Pinpoint the cell where the given text exists, returning its (x, y) midpoint coordinate. 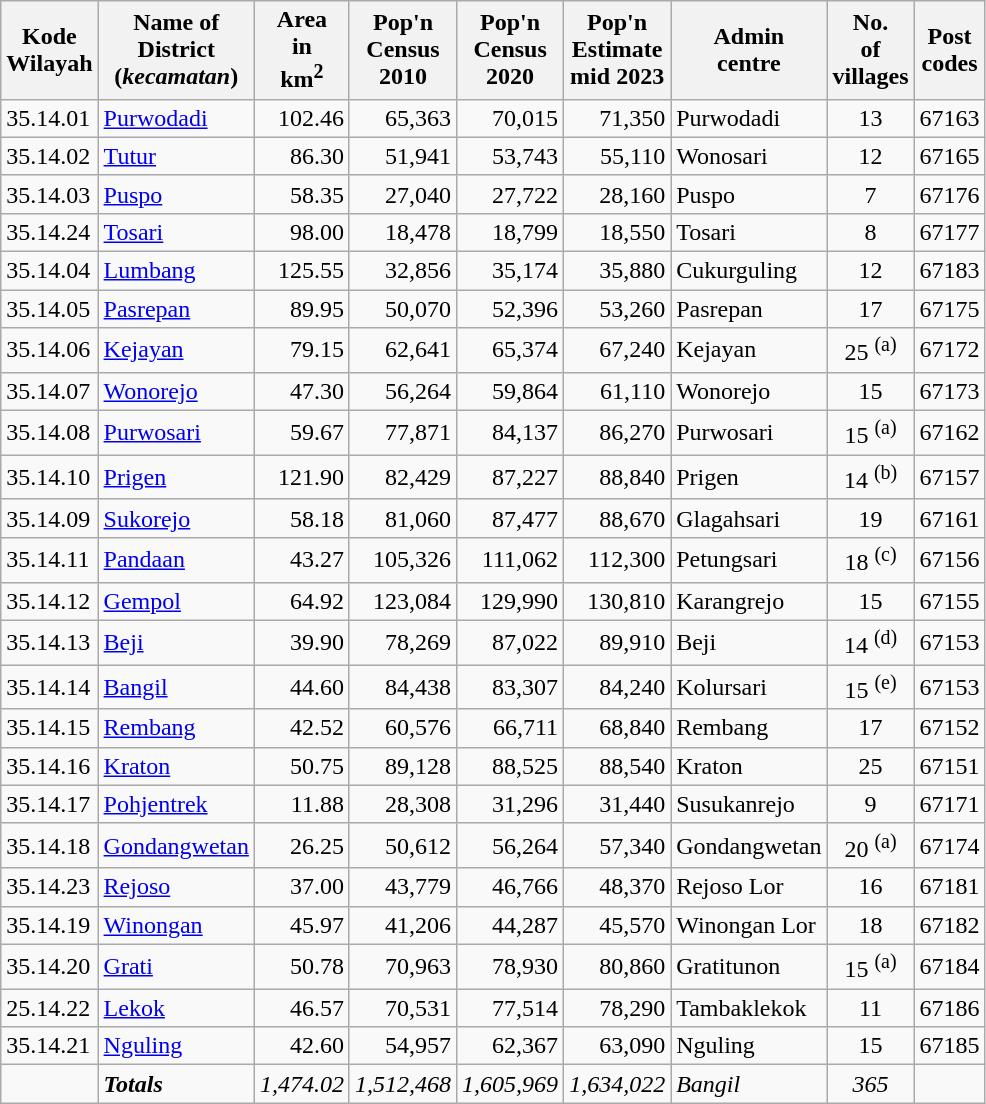
15 (e) (870, 688)
87,227 (510, 478)
1,512,468 (402, 1084)
67162 (950, 432)
11 (870, 1008)
Pop'nCensus2020 (510, 50)
28,160 (618, 194)
105,326 (402, 560)
130,810 (618, 601)
35.14.05 (50, 309)
67173 (950, 391)
35.14.24 (50, 232)
35.14.16 (50, 766)
1,474.02 (302, 1084)
67182 (950, 925)
35.14.12 (50, 601)
88,525 (510, 766)
88,670 (618, 518)
35.14.01 (50, 118)
42.52 (302, 728)
112,300 (618, 560)
28,308 (402, 804)
Cukurguling (749, 271)
62,641 (402, 350)
129,990 (510, 601)
68,840 (618, 728)
57,340 (618, 846)
35,880 (618, 271)
Kode Wilayah (50, 50)
60,576 (402, 728)
18 (c) (870, 560)
67151 (950, 766)
35.14.19 (50, 925)
67186 (950, 1008)
35.14.17 (50, 804)
35.14.03 (50, 194)
98.00 (302, 232)
Grati (176, 966)
7 (870, 194)
18,799 (510, 232)
67172 (950, 350)
11.88 (302, 804)
67185 (950, 1046)
81,060 (402, 518)
67161 (950, 518)
39.90 (302, 642)
18,550 (618, 232)
111,062 (510, 560)
67171 (950, 804)
45.97 (302, 925)
89,910 (618, 642)
53,743 (510, 156)
65,374 (510, 350)
66,711 (510, 728)
67175 (950, 309)
78,290 (618, 1008)
63,090 (618, 1046)
59,864 (510, 391)
50.78 (302, 966)
89.95 (302, 309)
25 (870, 766)
26.25 (302, 846)
Name ofDistrict(kecamatan) (176, 50)
50,612 (402, 846)
Admincentre (749, 50)
Postcodes (950, 50)
84,137 (510, 432)
121.90 (302, 478)
67183 (950, 271)
89,128 (402, 766)
50,070 (402, 309)
55,110 (618, 156)
18 (870, 925)
67165 (950, 156)
14 (b) (870, 478)
35.14.13 (50, 642)
61,110 (618, 391)
Pandaan (176, 560)
35.14.20 (50, 966)
78,930 (510, 966)
35.14.18 (50, 846)
13 (870, 118)
83,307 (510, 688)
14 (d) (870, 642)
Winongan (176, 925)
35.14.08 (50, 432)
65,363 (402, 118)
80,860 (618, 966)
42.60 (302, 1046)
67184 (950, 966)
43,779 (402, 887)
35,174 (510, 271)
18,478 (402, 232)
Susukanrejo (749, 804)
27,040 (402, 194)
125.55 (302, 271)
35.14.11 (50, 560)
35.14.06 (50, 350)
Lekok (176, 1008)
84,240 (618, 688)
Rejoso Lor (749, 887)
37.00 (302, 887)
82,429 (402, 478)
87,022 (510, 642)
70,015 (510, 118)
78,269 (402, 642)
No.ofvillages (870, 50)
84,438 (402, 688)
Karangrejo (749, 601)
1,634,022 (618, 1084)
77,871 (402, 432)
43.27 (302, 560)
16 (870, 887)
67152 (950, 728)
123,084 (402, 601)
Tambaklekok (749, 1008)
Sukorejo (176, 518)
35.14.02 (50, 156)
67174 (950, 846)
67157 (950, 478)
Area in km2 (302, 50)
35.14.21 (50, 1046)
52,396 (510, 309)
79.15 (302, 350)
Rejoso (176, 887)
71,350 (618, 118)
58.35 (302, 194)
67181 (950, 887)
27,722 (510, 194)
35.14.14 (50, 688)
62,367 (510, 1046)
67155 (950, 601)
35.14.09 (50, 518)
Gempol (176, 601)
53,260 (618, 309)
67,240 (618, 350)
25 (a) (870, 350)
Kolursari (749, 688)
48,370 (618, 887)
77,514 (510, 1008)
46,766 (510, 887)
87,477 (510, 518)
102.46 (302, 118)
67176 (950, 194)
88,540 (618, 766)
Lumbang (176, 271)
50.75 (302, 766)
51,941 (402, 156)
45,570 (618, 925)
70,531 (402, 1008)
46.57 (302, 1008)
Wonosari (749, 156)
Pop'nEstimatemid 2023 (618, 50)
67177 (950, 232)
Pop'nCensus2010 (402, 50)
365 (870, 1084)
31,296 (510, 804)
59.67 (302, 432)
47.30 (302, 391)
86.30 (302, 156)
Glagahsari (749, 518)
35.14.23 (50, 887)
31,440 (618, 804)
20 (a) (870, 846)
19 (870, 518)
44.60 (302, 688)
88,840 (618, 478)
58.18 (302, 518)
Petungsari (749, 560)
86,270 (618, 432)
25.14.22 (50, 1008)
Winongan Lor (749, 925)
54,957 (402, 1046)
1,605,969 (510, 1084)
Gratitunon (749, 966)
Pohjentrek (176, 804)
35.14.07 (50, 391)
44,287 (510, 925)
70,963 (402, 966)
35.14.10 (50, 478)
9 (870, 804)
41,206 (402, 925)
8 (870, 232)
67163 (950, 118)
32,856 (402, 271)
64.92 (302, 601)
Tutur (176, 156)
67156 (950, 560)
Totals (176, 1084)
35.14.15 (50, 728)
35.14.04 (50, 271)
